Detect which cell encompasses the target text, then output its [X, Y] center coordinate. 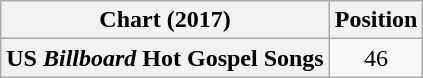
US Billboard Hot Gospel Songs [165, 58]
Position [376, 20]
Chart (2017) [165, 20]
46 [376, 58]
